Locate the cell with the specified text and output its [x, y] center coordinate. 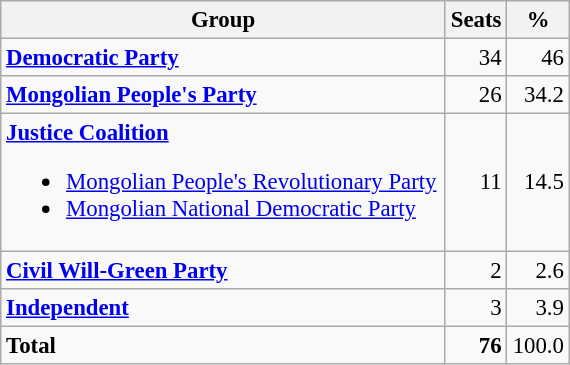
Total [223, 345]
34.2 [538, 95]
14.5 [538, 182]
Civil Will-Green Party [223, 270]
Group [223, 20]
34 [476, 58]
Seats [476, 20]
46 [538, 58]
Independent [223, 307]
Mongolian People's Party [223, 95]
11 [476, 182]
100.0 [538, 345]
76 [476, 345]
26 [476, 95]
% [538, 20]
Justice CoalitionMongolian People's Revolutionary PartyMongolian National Democratic Party [223, 182]
2.6 [538, 270]
3 [476, 307]
3.9 [538, 307]
Democratic Party [223, 58]
2 [476, 270]
